Find where the given text appears and provide that cell's center as [x, y] coordinate. 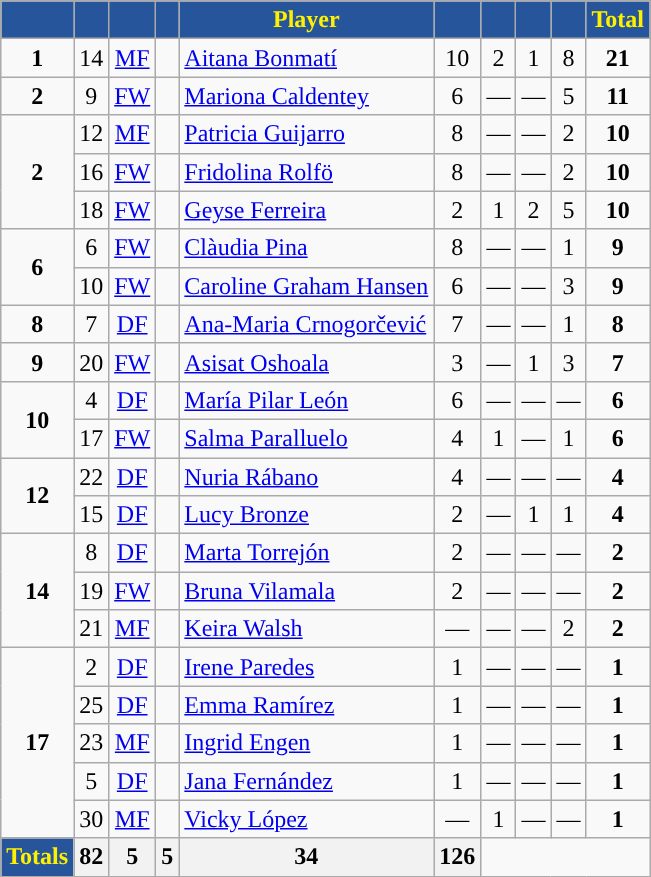
23 [92, 743]
Keira Walsh [306, 629]
30 [92, 819]
Emma Ramírez [306, 705]
34 [306, 857]
Bruna Vilamala [306, 591]
Player [306, 20]
Mariona Caldentey [306, 96]
Vicky López [306, 819]
Total [618, 20]
Geyse Ferreira [306, 210]
Marta Torrejón [306, 553]
22 [92, 477]
Lucy Bronze [306, 515]
Aitana Bonmatí [306, 58]
25 [92, 705]
Clàudia Pina [306, 248]
15 [92, 515]
Ana-Maria Crnogorčević [306, 324]
18 [92, 210]
16 [92, 172]
Asisat Oshoala [306, 362]
82 [92, 857]
Totals [38, 857]
Caroline Graham Hansen [306, 286]
11 [618, 96]
Ingrid Engen [306, 743]
Fridolina Rolfö [306, 172]
Irene Paredes [306, 667]
Jana Fernández [306, 781]
Nuria Rábano [306, 477]
María Pilar León [306, 400]
20 [92, 362]
126 [458, 857]
19 [92, 591]
Patricia Guijarro [306, 134]
Salma Paralluelo [306, 438]
